Extract the (x, y) coordinate from the center of the cell holding the provided text.  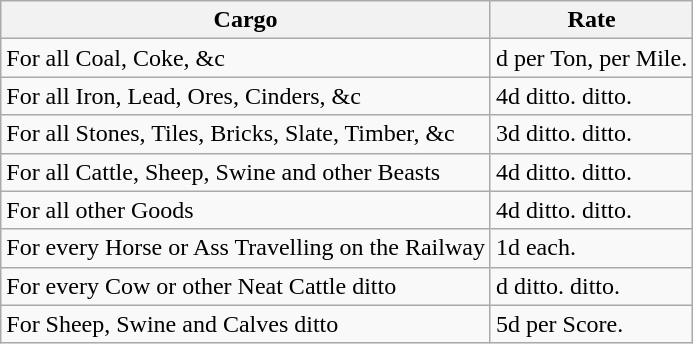
For every Cow or other Neat Cattle ditto (246, 286)
For all Cattle, Sheep, Swine and other Beasts (246, 172)
For all Iron, Lead, Ores, Cinders, &c (246, 96)
For every Horse or Ass Travelling on the Railway (246, 248)
d per Ton, per Mile. (591, 58)
1d each. (591, 248)
3d ditto. ditto. (591, 134)
For all Coal, Coke, &c (246, 58)
For all other Goods (246, 210)
Rate (591, 20)
d ditto. ditto. (591, 286)
Cargo (246, 20)
For Sheep, Swine and Calves ditto (246, 324)
5d per Score. (591, 324)
For all Stones, Tiles, Bricks, Slate, Timber, &c (246, 134)
